Output the (x, y) coordinate of the center of the cell containing the given text.  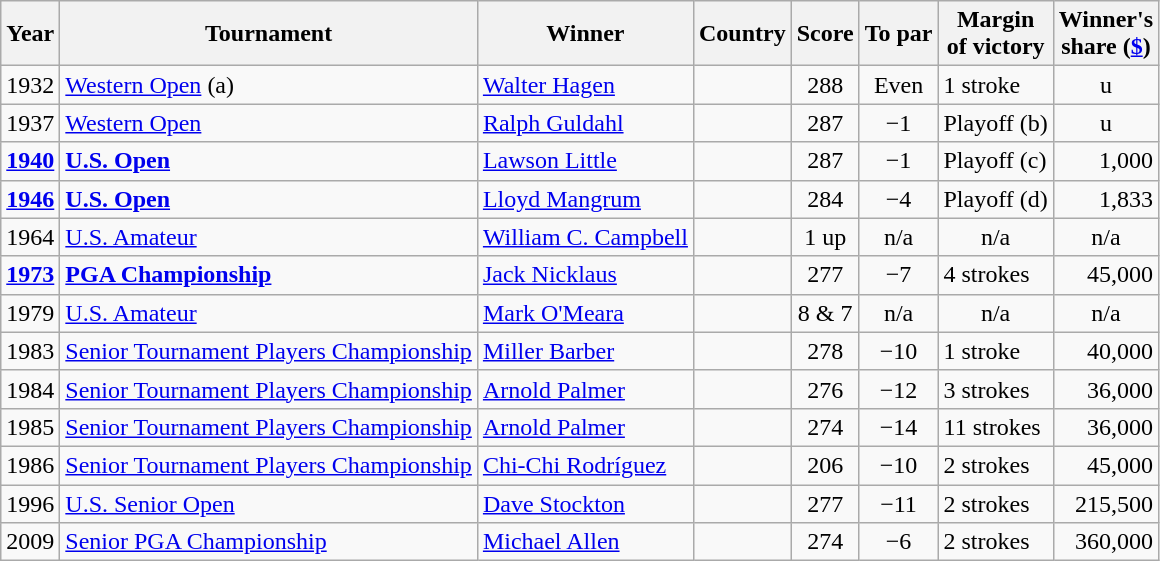
284 (825, 199)
−14 (898, 427)
2009 (30, 542)
Playoff (b) (996, 123)
1964 (30, 237)
To par (898, 34)
Western Open (a) (269, 85)
Miller Barber (585, 351)
8 & 7 (825, 313)
1932 (30, 85)
Chi-Chi Rodríguez (585, 465)
40,000 (1106, 351)
1 up (825, 237)
Dave Stockton (585, 503)
1937 (30, 123)
Jack Nicklaus (585, 275)
Score (825, 34)
Walter Hagen (585, 85)
PGA Championship (269, 275)
U.S. Senior Open (269, 503)
Western Open (269, 123)
1984 (30, 389)
Winner'sshare ($) (1106, 34)
Playoff (c) (996, 161)
1985 (30, 427)
288 (825, 85)
206 (825, 465)
Playoff (d) (996, 199)
278 (825, 351)
11 strokes (996, 427)
Winner (585, 34)
Ralph Guldahl (585, 123)
1979 (30, 313)
−7 (898, 275)
1973 (30, 275)
360,000 (1106, 542)
Lawson Little (585, 161)
−11 (898, 503)
215,500 (1106, 503)
Lloyd Mangrum (585, 199)
1996 (30, 503)
William C. Campbell (585, 237)
Even (898, 85)
1983 (30, 351)
Senior PGA Championship (269, 542)
Year (30, 34)
Marginof victory (996, 34)
Country (742, 34)
1,000 (1106, 161)
1986 (30, 465)
3 strokes (996, 389)
−12 (898, 389)
276 (825, 389)
1940 (30, 161)
−6 (898, 542)
Tournament (269, 34)
4 strokes (996, 275)
−4 (898, 199)
1,833 (1106, 199)
1946 (30, 199)
Michael Allen (585, 542)
Mark O'Meara (585, 313)
